Search for the cell housing the specified text and yield its (X, Y) center coordinate. 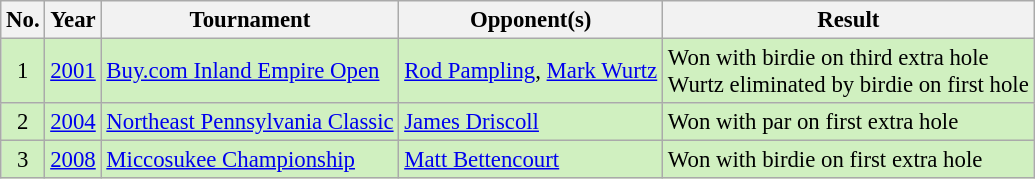
Year (73, 20)
2001 (73, 72)
Tournament (250, 20)
Opponent(s) (531, 20)
Result (849, 20)
Miccosukee Championship (250, 160)
Buy.com Inland Empire Open (250, 72)
Matt Bettencourt (531, 160)
1 (23, 72)
3 (23, 160)
James Driscoll (531, 122)
2004 (73, 122)
Won with par on first extra hole (849, 122)
No. (23, 20)
Northeast Pennsylvania Classic (250, 122)
Won with birdie on first extra hole (849, 160)
Won with birdie on third extra holeWurtz eliminated by birdie on first hole (849, 72)
Rod Pampling, Mark Wurtz (531, 72)
2008 (73, 160)
2 (23, 122)
